Identify which cell holds the provided text, then report its [X, Y] central coordinate. 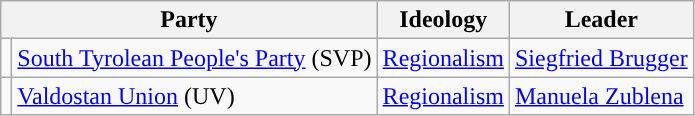
Valdostan Union (UV) [194, 96]
Party [189, 20]
Siegfried Brugger [601, 58]
South Tyrolean People's Party (SVP) [194, 58]
Manuela Zublena [601, 96]
Ideology [443, 20]
Leader [601, 20]
